From the cell containing the given text, extract its center point as (x, y) coordinate. 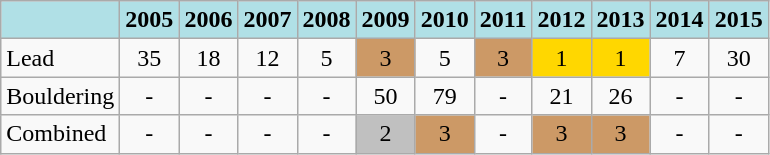
2014 (680, 20)
2006 (208, 20)
30 (738, 58)
2015 (738, 20)
2008 (326, 20)
2012 (562, 20)
Bouldering (60, 96)
79 (444, 96)
Lead (60, 58)
21 (562, 96)
18 (208, 58)
2011 (503, 20)
2007 (268, 20)
Combined (60, 134)
2013 (620, 20)
26 (620, 96)
50 (386, 96)
35 (150, 58)
12 (268, 58)
2010 (444, 20)
2005 (150, 20)
2009 (386, 20)
2 (386, 134)
7 (680, 58)
